Output the [x, y] coordinate of the center of the cell containing the given text.  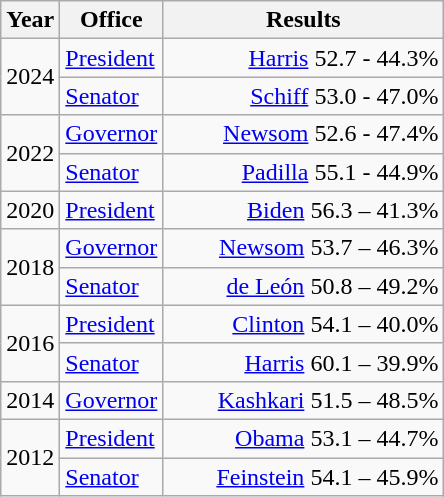
Office [112, 20]
Newsom 53.7 – 46.3% [304, 248]
Results [304, 20]
2016 [30, 343]
Feinstein 54.1 – 45.9% [304, 477]
Harris 52.7 - 44.3% [304, 58]
2014 [30, 400]
2018 [30, 267]
Year [30, 20]
Kashkari 51.5 – 48.5% [304, 400]
Padilla 55.1 - 44.9% [304, 172]
de León 50.8 – 49.2% [304, 286]
Obama 53.1 – 44.7% [304, 438]
Clinton 54.1 – 40.0% [304, 324]
Schiff 53.0 - 47.0% [304, 96]
Newsom 52.6 - 47.4% [304, 134]
Harris 60.1 – 39.9% [304, 362]
2024 [30, 77]
2022 [30, 153]
2012 [30, 457]
Biden 56.3 – 41.3% [304, 210]
2020 [30, 210]
